From the cell containing the given text, extract its center point as [x, y] coordinate. 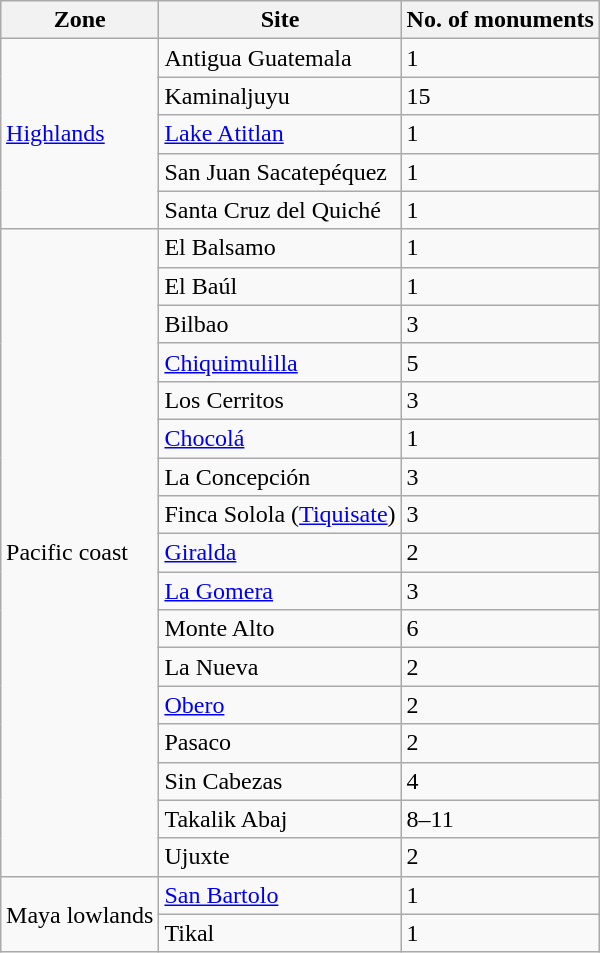
Obero [280, 705]
La Gomera [280, 591]
Chiquimulilla [280, 362]
El Balsamo [280, 248]
5 [500, 362]
Ujuxte [280, 857]
Santa Cruz del Quiché [280, 210]
Pacific coast [80, 552]
Monte Alto [280, 629]
Takalik Abaj [280, 819]
Highlands [80, 134]
San Juan Sacatepéquez [280, 172]
San Bartolo [280, 895]
Los Cerritos [280, 400]
Finca Solola (Tiquisate) [280, 515]
La Nueva [280, 667]
Pasaco [280, 743]
El Baúl [280, 286]
Chocolá [280, 438]
Lake Atitlan [280, 134]
Sin Cabezas [280, 781]
Kaminaljuyu [280, 96]
La Concepción [280, 477]
Tikal [280, 933]
Maya lowlands [80, 914]
Zone [80, 20]
Giralda [280, 553]
4 [500, 781]
6 [500, 629]
8–11 [500, 819]
No. of monuments [500, 20]
Antigua Guatemala [280, 58]
15 [500, 96]
Bilbao [280, 324]
Site [280, 20]
